Detect which cell encompasses the target text, then output its (X, Y) center coordinate. 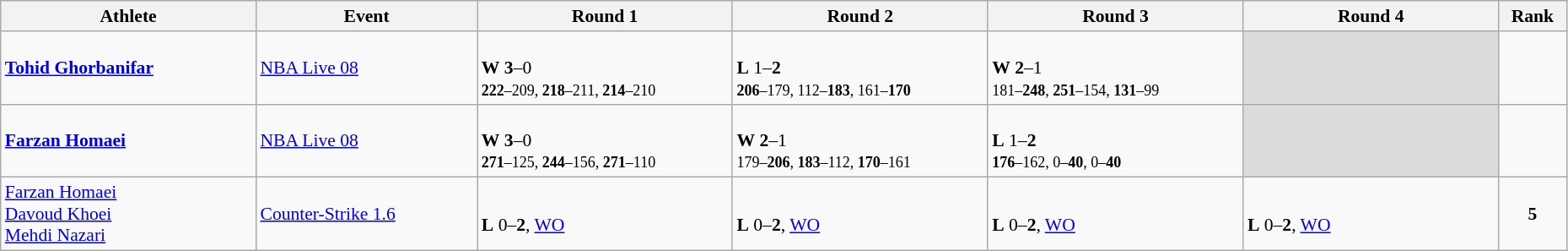
W 2–1181–248, 251–154, 131–99 (1115, 68)
Round 3 (1115, 16)
W 2–1179–206, 183–112, 170–161 (860, 140)
L 1–2206–179, 112–183, 161–170 (860, 68)
5 (1533, 215)
L 1–2176–162, 0–40, 0–40 (1115, 140)
Round 2 (860, 16)
W 3–0271–125, 244–156, 271–110 (606, 140)
Rank (1533, 16)
Farzan Homaei (128, 140)
W 3–0222–209, 218–211, 214–210 (606, 68)
Farzan HomaeiDavoud KhoeiMehdi Nazari (128, 215)
Round 4 (1371, 16)
Round 1 (606, 16)
Event (366, 16)
Athlete (128, 16)
Counter-Strike 1.6 (366, 215)
Tohid Ghorbanifar (128, 68)
